Search for the cell housing the specified text and yield its (x, y) center coordinate. 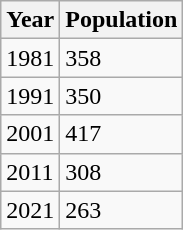
1991 (30, 96)
2021 (30, 210)
2011 (30, 172)
308 (122, 172)
2001 (30, 134)
1981 (30, 58)
Population (122, 20)
417 (122, 134)
Year (30, 20)
263 (122, 210)
358 (122, 58)
350 (122, 96)
